Output the [x, y] coordinate of the center of the cell containing the given text.  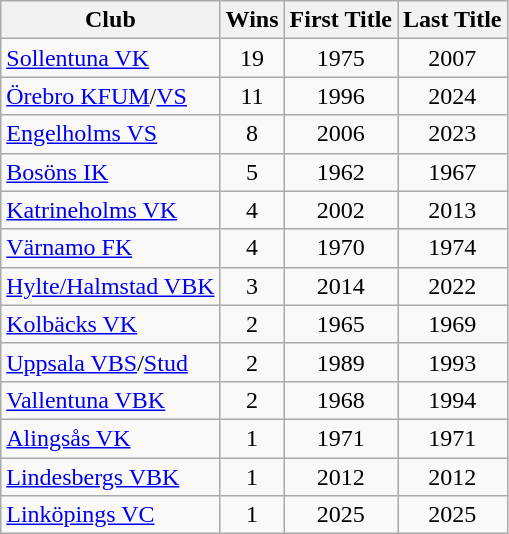
1967 [453, 172]
Engelholms VS [110, 134]
11 [252, 96]
2007 [453, 58]
1969 [453, 324]
2024 [453, 96]
Linköpings VC [110, 515]
Alingsås VK [110, 438]
First Title [341, 20]
2002 [341, 210]
1965 [341, 324]
1970 [341, 248]
1968 [341, 400]
Värnamo FK [110, 248]
Kolbäcks VK [110, 324]
Katrineholms VK [110, 210]
2022 [453, 286]
3 [252, 286]
Vallentuna VBK [110, 400]
Last Title [453, 20]
1975 [341, 58]
Lindesbergs VBK [110, 477]
Bosöns IK [110, 172]
1962 [341, 172]
19 [252, 58]
2014 [341, 286]
1989 [341, 362]
1993 [453, 362]
2023 [453, 134]
1994 [453, 400]
2006 [341, 134]
Uppsala VBS/Stud [110, 362]
Sollentuna VK [110, 58]
Örebro KFUM/VS [110, 96]
8 [252, 134]
Hylte/Halmstad VBK [110, 286]
1974 [453, 248]
5 [252, 172]
1996 [341, 96]
Club [110, 20]
2013 [453, 210]
Wins [252, 20]
